Provide the (X, Y) coordinate of the cell's center where the given text is located.  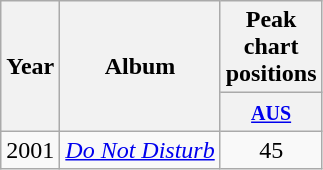
Do Not Disturb (140, 150)
Album (140, 66)
45 (271, 150)
AUS (271, 112)
2001 (30, 150)
Year (30, 66)
Peak chart positions (271, 47)
